Return the [X, Y] coordinate for the center point of the cell that contains the specified text.  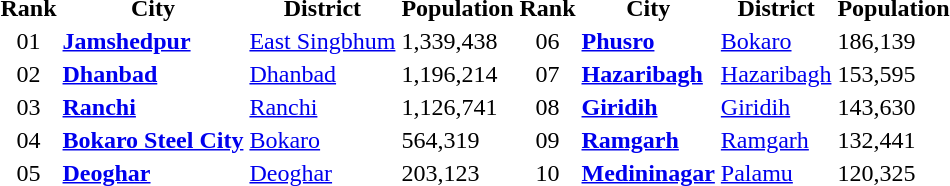
Bokaro Steel City [153, 140]
564,319 [458, 140]
Jamshedpur [153, 41]
08 [548, 107]
Phusro [648, 41]
1,196,214 [458, 74]
1,339,438 [458, 41]
East Singbhum [322, 41]
1,126,741 [458, 107]
06 [548, 41]
09 [548, 140]
07 [548, 74]
